Locate the cell with the specified text and output its (x, y) center coordinate. 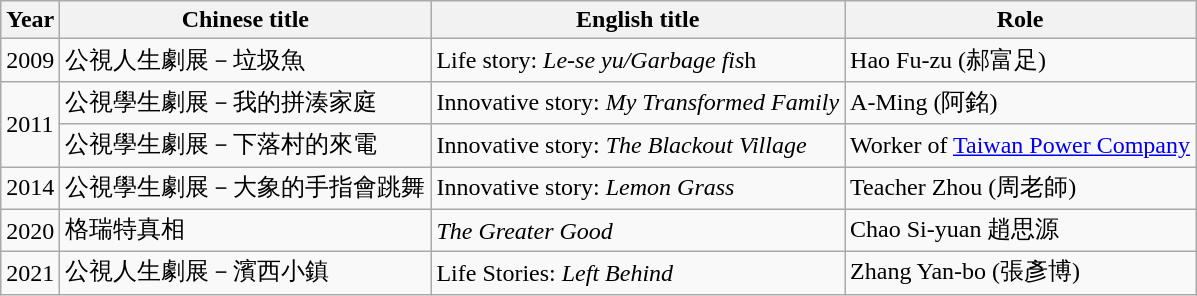
Innovative story: My Transformed Family (638, 102)
公視學生劇展－我的拼湊家庭 (246, 102)
Chinese title (246, 20)
Innovative story: The Blackout Village (638, 146)
English title (638, 20)
2011 (30, 124)
The Greater Good (638, 230)
Life story: Le-se yu/Garbage fish (638, 60)
Zhang Yan-bo (張彥博) (1020, 274)
Innovative story: Lemon Grass (638, 188)
公視學生劇展－下落村的來電 (246, 146)
2014 (30, 188)
Role (1020, 20)
Worker of Taiwan Power Company (1020, 146)
2020 (30, 230)
2009 (30, 60)
Chao Si-yuan 趙思源 (1020, 230)
Year (30, 20)
Life Stories: Left Behind (638, 274)
公視人生劇展－濱西小鎮 (246, 274)
2021 (30, 274)
公視人生劇展－垃圾魚 (246, 60)
Hao Fu-zu (郝富足) (1020, 60)
公視學生劇展－大象的手指會跳舞 (246, 188)
Teacher Zhou (周老師) (1020, 188)
格瑞特真相 (246, 230)
A-Ming (阿銘) (1020, 102)
